Scan for the cell matching the given text and deliver its (X, Y) coordinate at center. 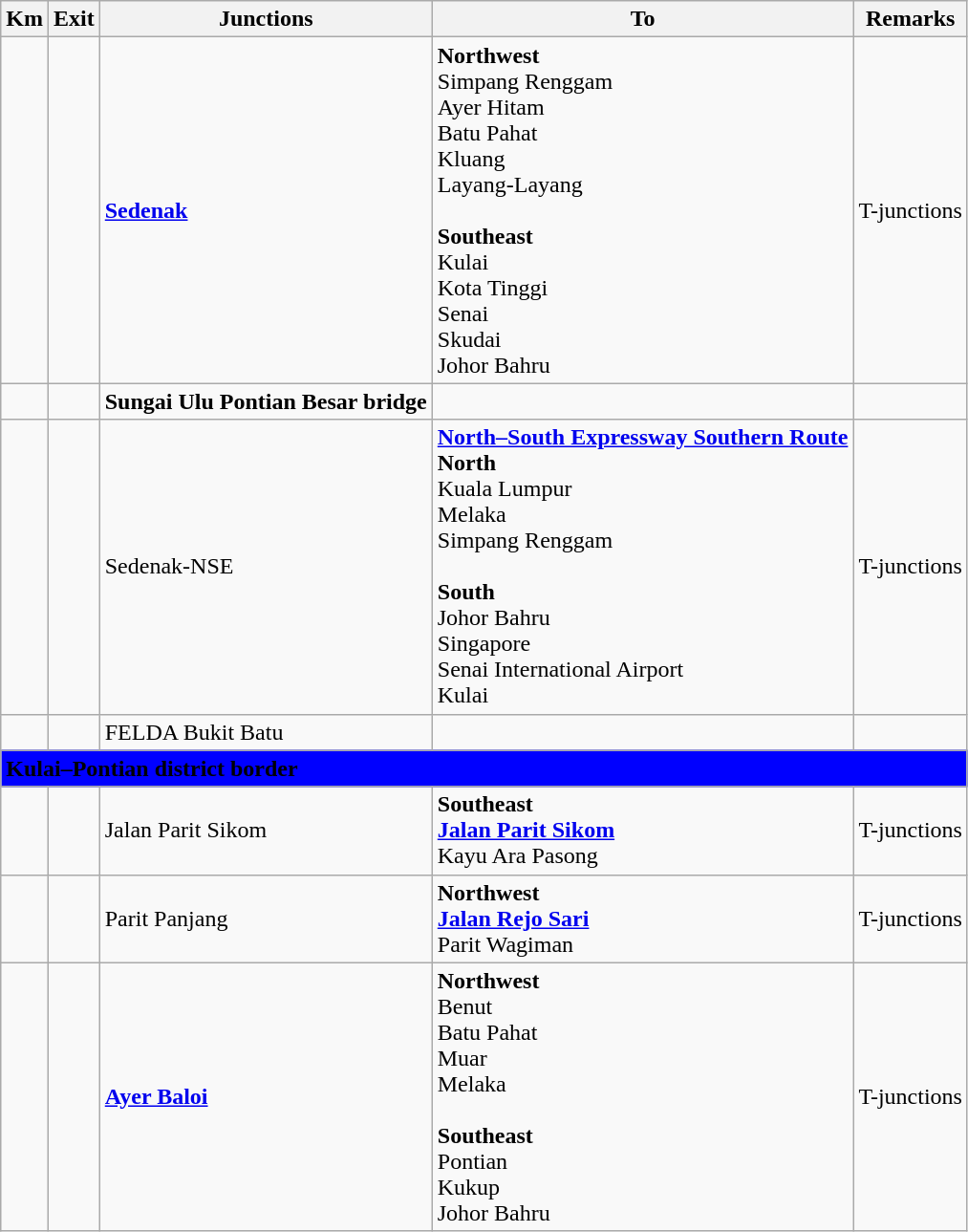
Northwest Benut Batu Pahat Muar MelakaSoutheast Pontian Kukup Johor Bahru (642, 1097)
Parit Panjang (266, 919)
Remarks (911, 19)
Kulai–Pontian district border (484, 768)
Ayer Baloi (266, 1097)
Sedenak-NSE (266, 567)
Junctions (266, 19)
Northwest Jalan Rejo SariParit Wagiman (642, 919)
Exit (74, 19)
To (642, 19)
FELDA Bukit Batu (266, 732)
Jalan Parit Sikom (266, 831)
North–South Expressway Southern RouteNorthKuala LumpurMelakaSimpang RenggamSouthJohor BahruSingaporeSenai International Airport Kulai (642, 567)
Northwest Simpang Renggam Ayer Hitam Batu Pahat Kluang Layang-LayangSoutheast Kulai Kota Tinggi Senai Skudai Johor Bahru (642, 210)
Southeast Jalan Parit SikomKayu Ara Pasong (642, 831)
Sungai Ulu Pontian Besar bridge (266, 401)
Km (25, 19)
Sedenak (266, 210)
